Return the (x, y) coordinate for the center point of the cell that contains the specified text.  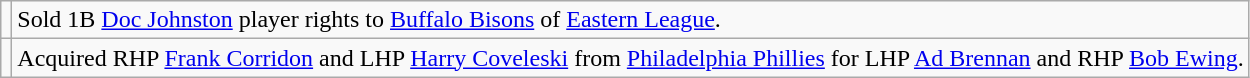
Sold 1B Doc Johnston player rights to Buffalo Bisons of Eastern League. (630, 20)
Acquired RHP Frank Corridon and LHP Harry Coveleski from Philadelphia Phillies for LHP Ad Brennan and RHP Bob Ewing. (630, 58)
